Output the [X, Y] coordinate of the center of the cell containing the given text.  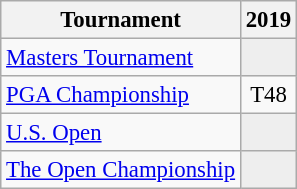
U.S. Open [121, 133]
Tournament [121, 20]
PGA Championship [121, 95]
T48 [268, 95]
The Open Championship [121, 170]
Masters Tournament [121, 58]
2019 [268, 20]
